Scan for the cell matching the given text and deliver its [x, y] coordinate at center. 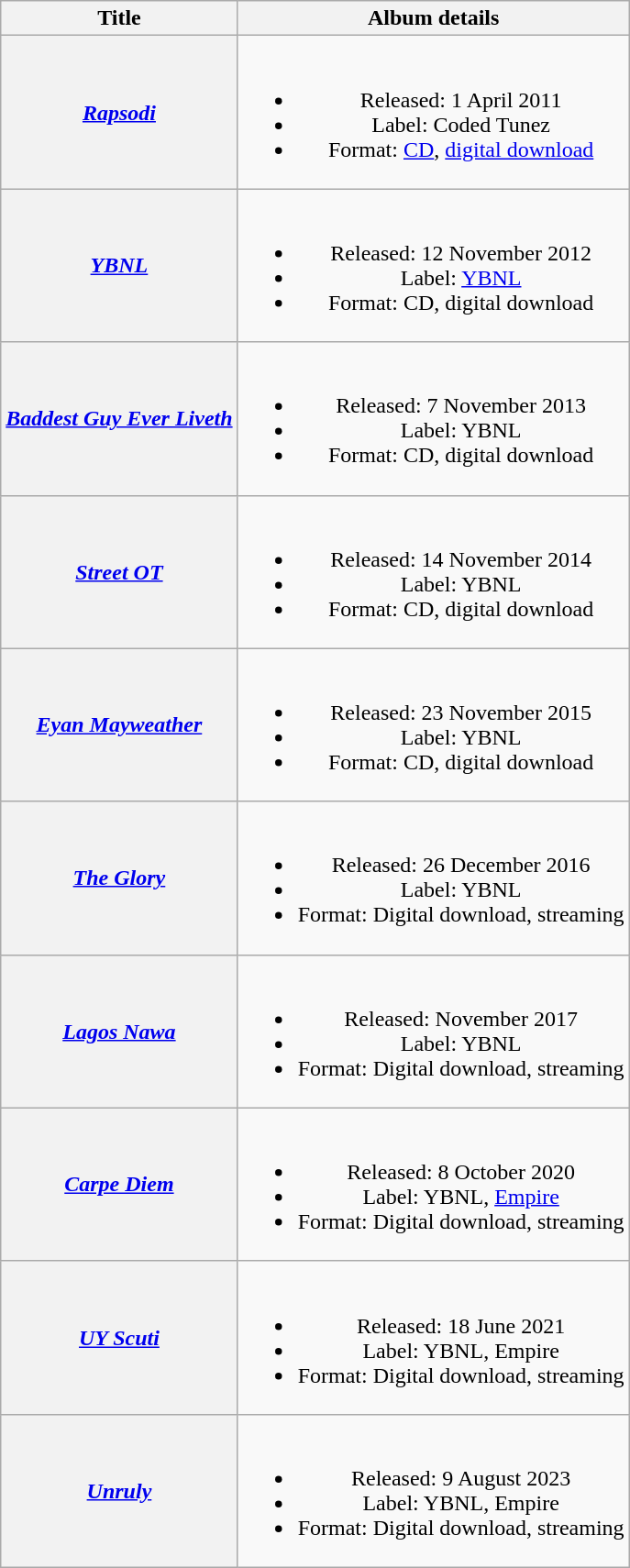
Street OT [119, 572]
The Glory [119, 878]
Released: 23 November 2015Label: YBNLFormat: CD, digital download [433, 724]
Eyan Mayweather [119, 724]
Released: 9 August 2023Label: YBNL, EmpireFormat: Digital download, streaming [433, 1491]
Lagos Nawa [119, 1031]
Released: 26 December 2016Label: YBNLFormat: Digital download, streaming [433, 878]
Released: 7 November 2013Label: YBNLFormat: CD, digital download [433, 418]
Baddest Guy Ever Liveth [119, 418]
Released: 18 June 2021Label: YBNL, EmpireFormat: Digital download, streaming [433, 1337]
Released: 1 April 2011Label: Coded TunezFormat: CD, digital download [433, 112]
Unruly [119, 1491]
Released: 8 October 2020Label: YBNL, EmpireFormat: Digital download, streaming [433, 1185]
Title [119, 18]
Released: November 2017Label: YBNLFormat: Digital download, streaming [433, 1031]
UY Scuti [119, 1337]
Released: 12 November 2012Label: YBNLFormat: CD, digital download [433, 266]
Rapsodi [119, 112]
YBNL [119, 266]
Carpe Diem [119, 1185]
Album details [433, 18]
Released: 14 November 2014Label: YBNLFormat: CD, digital download [433, 572]
